Output the [X, Y] coordinate of the center of the cell containing the given text.  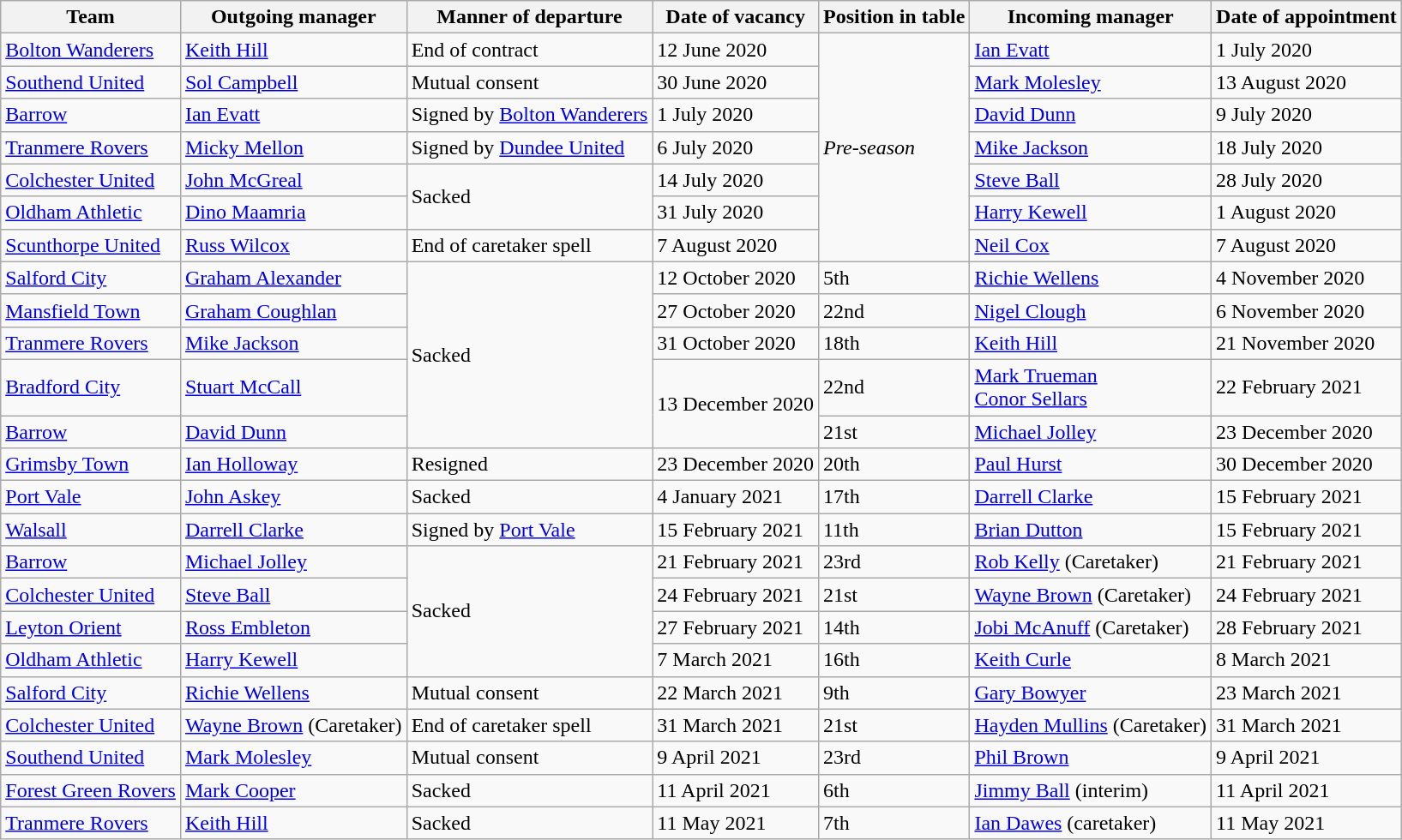
20th [894, 465]
Manner of departure [530, 17]
John McGreal [293, 180]
Stuart McCall [293, 387]
Mansfield Town [91, 310]
14th [894, 627]
6 November 2020 [1307, 310]
22 March 2021 [736, 693]
1 August 2020 [1307, 213]
Bolton Wanderers [91, 50]
11th [894, 530]
Russ Wilcox [293, 245]
John Askey [293, 497]
31 October 2020 [736, 343]
Micky Mellon [293, 147]
Mark Trueman Conor Sellars [1091, 387]
21 November 2020 [1307, 343]
Ian Dawes (caretaker) [1091, 823]
Mark Cooper [293, 790]
Team [91, 17]
End of contract [530, 50]
Graham Coughlan [293, 310]
Date of vacancy [736, 17]
Dino Maamria [293, 213]
28 February 2021 [1307, 627]
Forest Green Rovers [91, 790]
Keith Curle [1091, 660]
9th [894, 693]
27 February 2021 [736, 627]
18th [894, 343]
Position in table [894, 17]
5th [894, 278]
Pre-season [894, 147]
Gary Bowyer [1091, 693]
16th [894, 660]
23 March 2021 [1307, 693]
22 February 2021 [1307, 387]
Brian Dutton [1091, 530]
Phil Brown [1091, 758]
18 July 2020 [1307, 147]
17th [894, 497]
Ian Holloway [293, 465]
13 August 2020 [1307, 82]
12 October 2020 [736, 278]
Signed by Bolton Wanderers [530, 115]
Outgoing manager [293, 17]
Hayden Mullins (Caretaker) [1091, 725]
Grimsby Town [91, 465]
30 December 2020 [1307, 465]
Nigel Clough [1091, 310]
8 March 2021 [1307, 660]
Graham Alexander [293, 278]
Port Vale [91, 497]
Incoming manager [1091, 17]
Date of appointment [1307, 17]
Ross Embleton [293, 627]
7th [894, 823]
Leyton Orient [91, 627]
Neil Cox [1091, 245]
9 July 2020 [1307, 115]
Scunthorpe United [91, 245]
13 December 2020 [736, 403]
Sol Campbell [293, 82]
30 June 2020 [736, 82]
Walsall [91, 530]
14 July 2020 [736, 180]
31 July 2020 [736, 213]
Bradford City [91, 387]
Jimmy Ball (interim) [1091, 790]
7 March 2021 [736, 660]
Rob Kelly (Caretaker) [1091, 562]
28 July 2020 [1307, 180]
Signed by Dundee United [530, 147]
4 November 2020 [1307, 278]
Signed by Port Vale [530, 530]
Paul Hurst [1091, 465]
12 June 2020 [736, 50]
27 October 2020 [736, 310]
6 July 2020 [736, 147]
4 January 2021 [736, 497]
6th [894, 790]
Jobi McAnuff (Caretaker) [1091, 627]
Resigned [530, 465]
